From the cell containing the given text, extract its center point as [X, Y] coordinate. 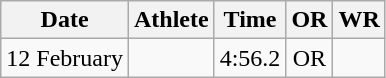
4:56.2 [250, 58]
Date [65, 20]
WR [359, 20]
12 February [65, 58]
Time [250, 20]
Athlete [171, 20]
